Scan for the cell matching the given text and deliver its [X, Y] coordinate at center. 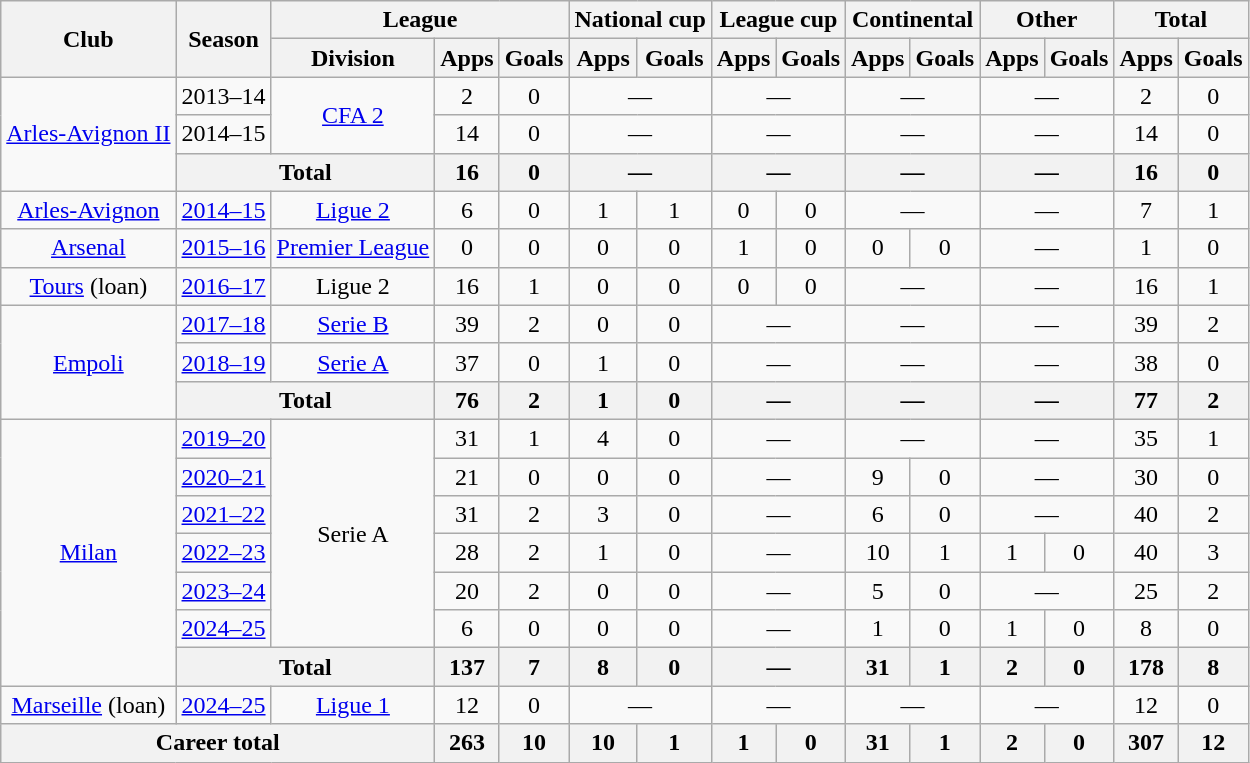
Arsenal [88, 248]
263 [467, 743]
2013–14 [224, 96]
Ligue 1 [353, 705]
2015–16 [224, 248]
28 [467, 553]
Division [353, 58]
2022–23 [224, 553]
77 [1146, 400]
Arles-Avignon [88, 210]
National cup [640, 20]
20 [467, 591]
5 [878, 591]
CFA 2 [353, 115]
2023–24 [224, 591]
Premier League [353, 248]
Serie B [353, 324]
25 [1146, 591]
2016–17 [224, 286]
2021–22 [224, 515]
League cup [778, 20]
2020–21 [224, 477]
Milan [88, 552]
2019–20 [224, 438]
Career total [218, 743]
2018–19 [224, 362]
Club [88, 39]
League [420, 20]
Empoli [88, 362]
137 [467, 667]
307 [1146, 743]
Other [1047, 20]
9 [878, 477]
30 [1146, 477]
Marseille (loan) [88, 705]
Arles-Avignon II [88, 134]
37 [467, 362]
2017–18 [224, 324]
76 [467, 400]
4 [603, 438]
Tours (loan) [88, 286]
21 [467, 477]
Season [224, 39]
38 [1146, 362]
178 [1146, 667]
Continental [913, 20]
35 [1146, 438]
